Provide the [X, Y] coordinate of the cell's center where the given text is located.  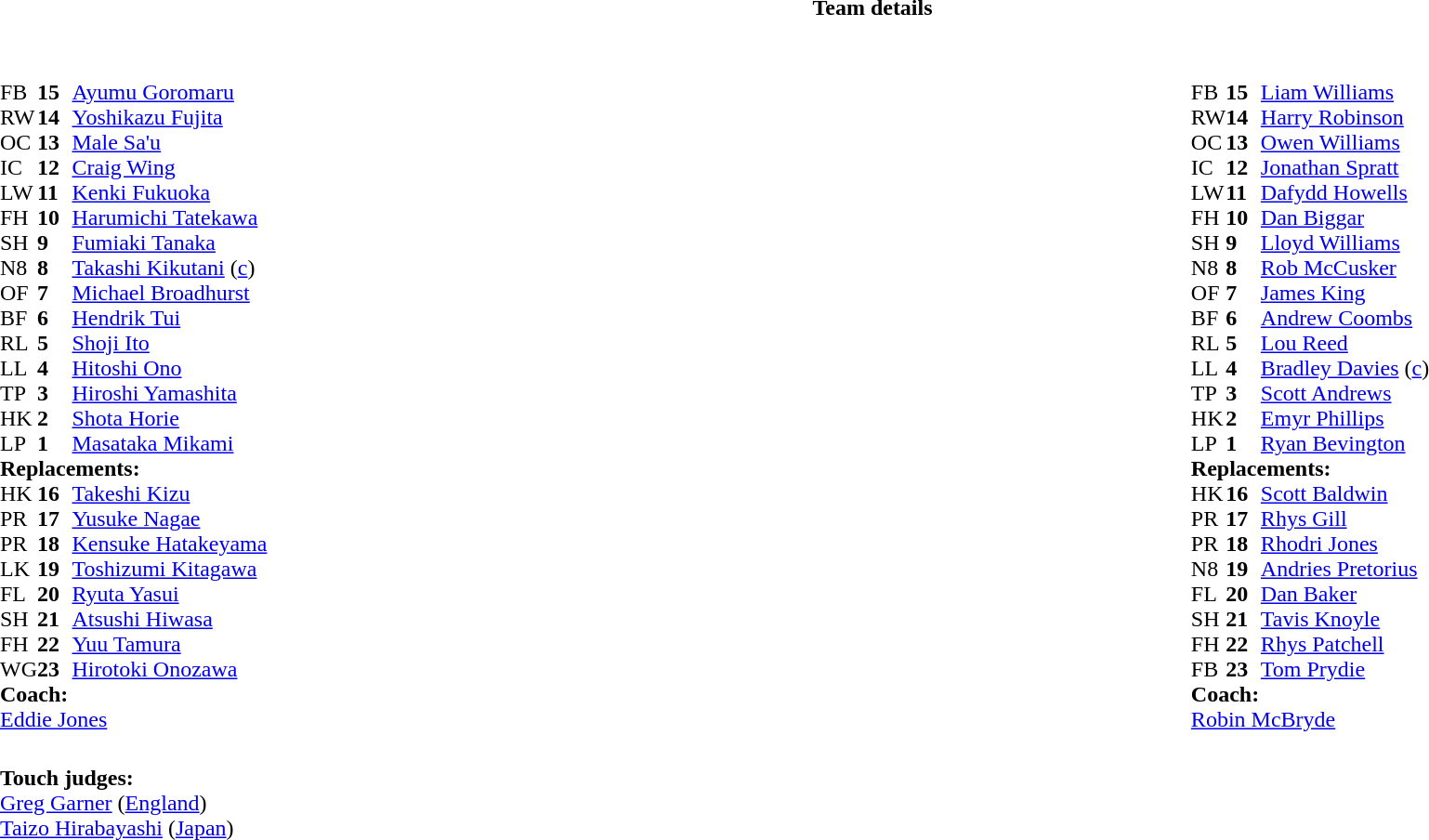
Yusuke Nagae [169, 518]
Rob McCusker [1345, 268]
Rhodri Jones [1345, 545]
Robin McBryde [1310, 719]
Yuu Tamura [169, 645]
Ryuta Yasui [169, 595]
Toshizumi Kitagawa [169, 569]
Hendrik Tui [169, 318]
LK [19, 569]
Lloyd Williams [1345, 243]
Bradley Davies (c) [1345, 368]
Craig Wing [169, 167]
Andries Pretorius [1345, 569]
Lou Reed [1345, 344]
Dafydd Howells [1345, 193]
Tom Prydie [1345, 669]
James King [1345, 294]
Michael Broadhurst [169, 294]
Scott Andrews [1345, 394]
Shota Horie [169, 418]
Rhys Gill [1345, 518]
Takeshi Kizu [169, 494]
Emyr Phillips [1345, 418]
Shoji Ito [169, 344]
Ayumu Goromaru [169, 93]
Fumiaki Tanaka [169, 243]
Atsushi Hiwasa [169, 619]
Kenki Fukuoka [169, 193]
Harry Robinson [1345, 117]
Hitoshi Ono [169, 368]
Harumichi Tatekawa [169, 217]
Hiroshi Yamashita [169, 394]
Dan Baker [1345, 595]
Tavis Knoyle [1345, 619]
Kensuke Hatakeyama [169, 545]
Owen Williams [1345, 143]
Masataka Mikami [169, 444]
Liam Williams [1345, 93]
WG [19, 669]
Rhys Patchell [1345, 645]
Male Sa'u [169, 143]
Andrew Coombs [1345, 318]
Yoshikazu Fujita [169, 117]
Scott Baldwin [1345, 494]
Ryan Bevington [1345, 444]
Dan Biggar [1345, 217]
Jonathan Spratt [1345, 167]
Eddie Jones [134, 719]
Takashi Kikutani (c) [169, 268]
Hirotoki Onozawa [169, 669]
